Return the [X, Y] coordinate for the center point of the cell that contains the specified text.  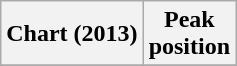
Chart (2013) [72, 34]
Peakposition [189, 34]
